Extract the [x, y] coordinate from the center of the cell holding the provided text.  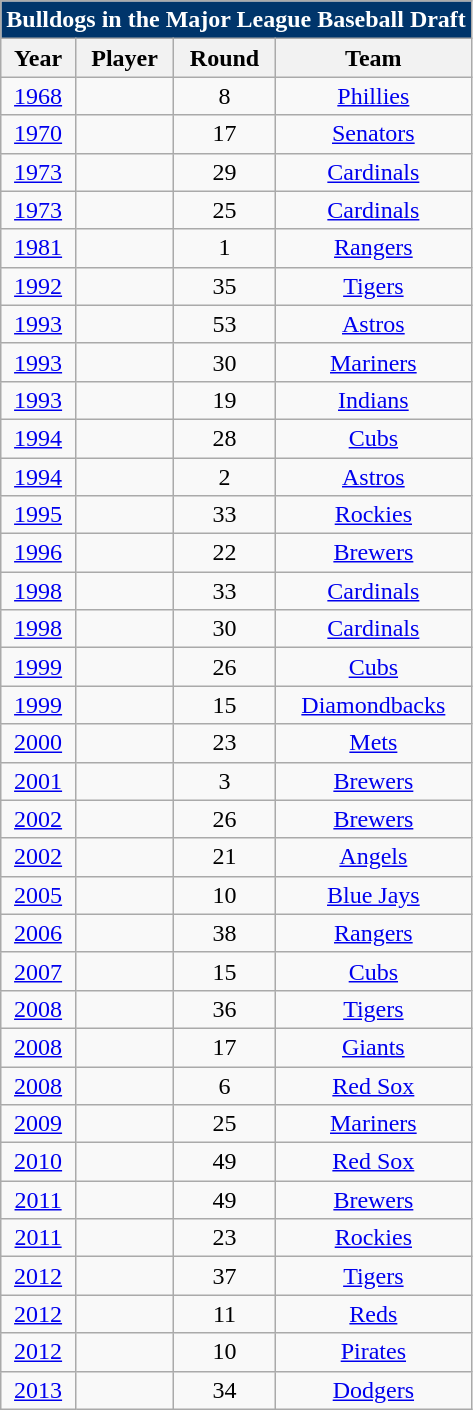
Pirates [373, 1352]
Player [124, 58]
34 [225, 1390]
11 [225, 1314]
38 [225, 933]
1970 [38, 134]
Giants [373, 1047]
8 [225, 96]
1996 [38, 553]
Blue Jays [373, 895]
37 [225, 1276]
2000 [38, 743]
Reds [373, 1314]
2005 [38, 895]
Senators [373, 134]
36 [225, 1009]
2007 [38, 971]
Round [225, 58]
Year [38, 58]
1995 [38, 515]
29 [225, 172]
Bulldogs in the Major League Baseball Draft [236, 20]
35 [225, 286]
28 [225, 438]
1 [225, 248]
1968 [38, 96]
6 [225, 1085]
Team [373, 58]
2010 [38, 1162]
2 [225, 477]
22 [225, 553]
19 [225, 400]
Mets [373, 743]
2013 [38, 1390]
2006 [38, 933]
Angels [373, 857]
Dodgers [373, 1390]
21 [225, 857]
Phillies [373, 96]
3 [225, 781]
1992 [38, 286]
2009 [38, 1124]
1981 [38, 248]
Diamondbacks [373, 705]
Indians [373, 400]
53 [225, 324]
2001 [38, 781]
